Capture the cell that displays the provided text and extract its [X, Y] central coordinate. 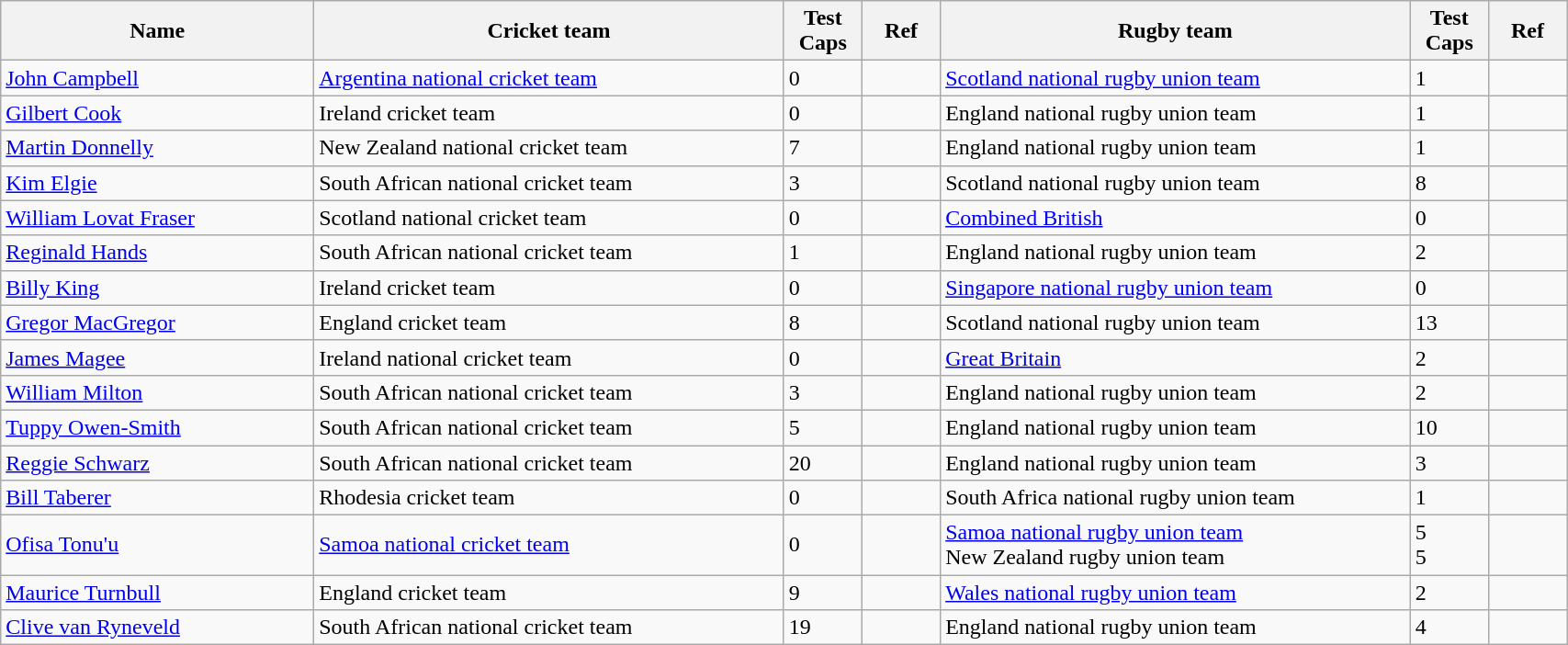
Kim Elgie [158, 183]
9 [823, 593]
Samoa national rugby union team New Zealand rugby union team [1176, 546]
Martin Donnelly [158, 148]
Name [158, 31]
Samoa national cricket team [549, 546]
7 [823, 148]
William Milton [158, 392]
13 [1450, 322]
Billy King [158, 288]
Bill Taberer [158, 498]
South Africa national rugby union team [1176, 498]
Reggie Schwarz [158, 462]
Scotland national cricket team [549, 218]
Rhodesia cricket team [549, 498]
Cricket team [549, 31]
William Lovat Fraser [158, 218]
55 [1450, 546]
10 [1450, 427]
Gregor MacGregor [158, 322]
New Zealand national cricket team [549, 148]
Wales national rugby union team [1176, 593]
5 [823, 427]
Singapore national rugby union team [1176, 288]
Ireland national cricket team [549, 357]
Reginald Hands [158, 253]
Clive van Ryneveld [158, 628]
Tuppy Owen-Smith [158, 427]
Great Britain [1176, 357]
Rugby team [1176, 31]
John Campbell [158, 78]
Combined British [1176, 218]
20 [823, 462]
Ofisa Tonu'u [158, 546]
Gilbert Cook [158, 113]
James Magee [158, 357]
4 [1450, 628]
Argentina national cricket team [549, 78]
19 [823, 628]
Maurice Turnbull [158, 593]
